Extract the [x, y] coordinate from the center of the cell holding the provided text.  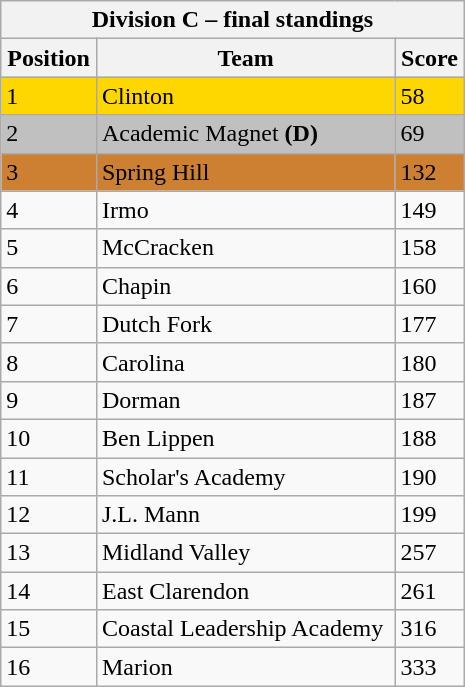
2 [49, 134]
Academic Magnet (D) [245, 134]
187 [430, 400]
Dorman [245, 400]
316 [430, 629]
Score [430, 58]
188 [430, 438]
6 [49, 286]
J.L. Mann [245, 515]
132 [430, 172]
190 [430, 477]
East Clarendon [245, 591]
3 [49, 172]
Carolina [245, 362]
Division C – final standings [233, 20]
149 [430, 210]
McCracken [245, 248]
177 [430, 324]
158 [430, 248]
Midland Valley [245, 553]
Team [245, 58]
Spring Hill [245, 172]
333 [430, 667]
69 [430, 134]
Dutch Fork [245, 324]
Ben Lippen [245, 438]
5 [49, 248]
16 [49, 667]
58 [430, 96]
9 [49, 400]
Clinton [245, 96]
160 [430, 286]
10 [49, 438]
180 [430, 362]
1 [49, 96]
257 [430, 553]
4 [49, 210]
Marion [245, 667]
11 [49, 477]
12 [49, 515]
Coastal Leadership Academy [245, 629]
7 [49, 324]
15 [49, 629]
14 [49, 591]
Chapin [245, 286]
Irmo [245, 210]
13 [49, 553]
Position [49, 58]
261 [430, 591]
8 [49, 362]
199 [430, 515]
Scholar's Academy [245, 477]
